Output the (x, y) coordinate of the center of the cell containing the given text.  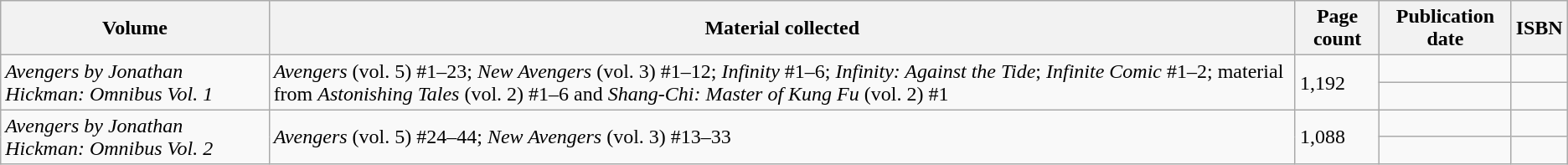
Avengers by Jonathan Hickman: Omnibus Vol. 1 (135, 82)
Publication date (1446, 28)
1,088 (1337, 137)
Volume (135, 28)
Avengers (vol. 5) #24–44; New Avengers (vol. 3) #13–33 (782, 137)
Avengers by Jonathan Hickman: Omnibus Vol. 2 (135, 137)
1,192 (1337, 82)
Page count (1337, 28)
Material collected (782, 28)
ISBN (1540, 28)
